Detect which cell encompasses the target text, then output its [X, Y] center coordinate. 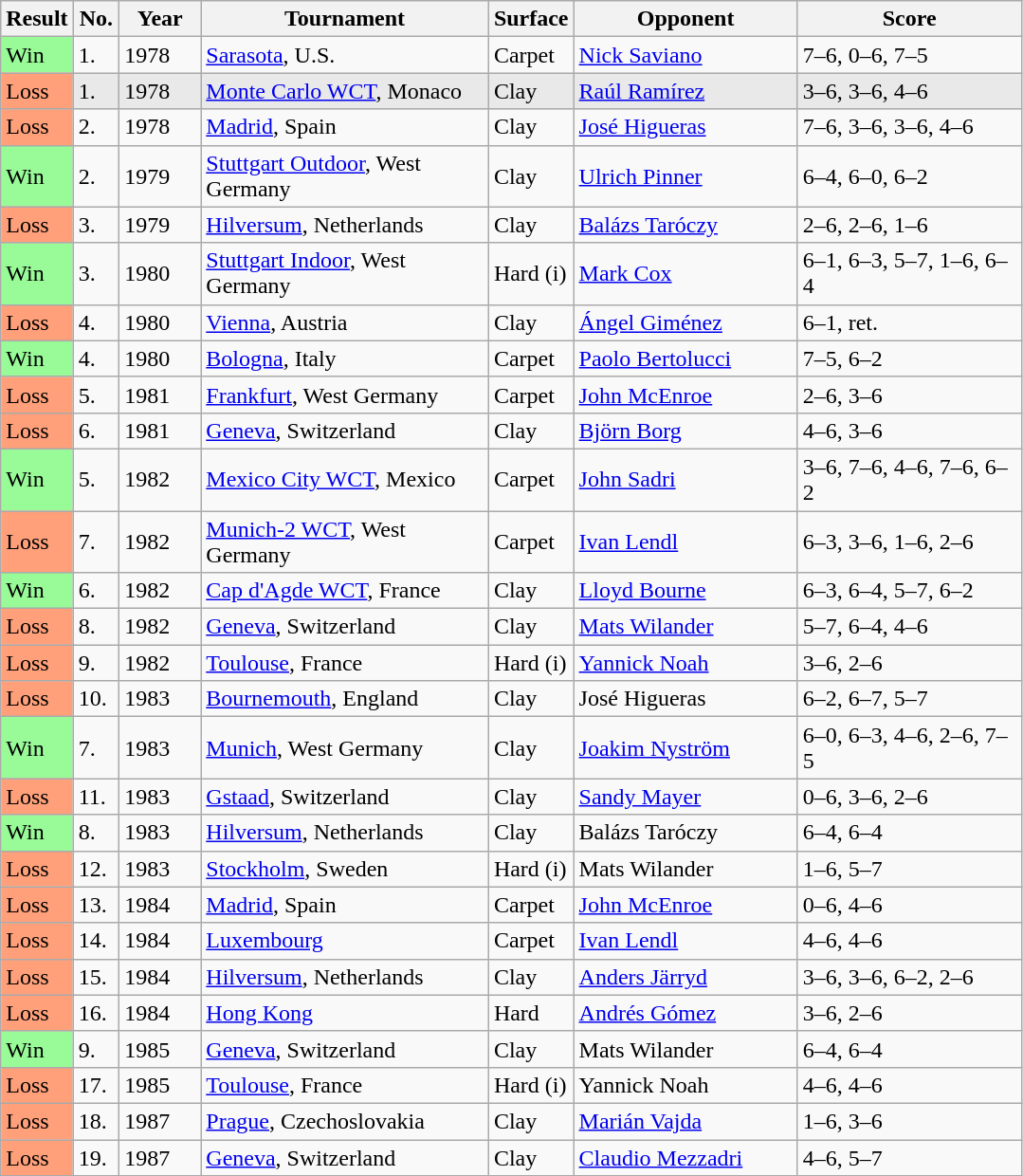
No. [97, 19]
Sandy Mayer [685, 797]
6–2, 6–7, 5–7 [909, 699]
6–0, 6–3, 4–6, 2–6, 7–5 [909, 747]
Year [160, 19]
17. [97, 1085]
Mark Cox [685, 273]
14. [97, 941]
Vienna, Austria [345, 322]
Score [909, 19]
Paolo Bertolucci [685, 358]
Claudio Mezzadri [685, 1158]
Result [37, 19]
Hong Kong [345, 1013]
Lloyd Bourne [685, 591]
10. [97, 699]
Prague, Czechoslovakia [345, 1121]
Munich-2 WCT, West Germany [345, 541]
4–6, 3–6 [909, 431]
Opponent [685, 19]
Sarasota, U.S. [345, 55]
Mexico City WCT, Mexico [345, 480]
Hard [531, 1013]
15. [97, 977]
5–7, 6–4, 4–6 [909, 627]
Munich, West Germany [345, 747]
Anders Järryd [685, 977]
Ulrich Pinner [685, 176]
Bournemouth, England [345, 699]
Nick Saviano [685, 55]
Bologna, Italy [345, 358]
7–6, 3–6, 3–6, 4–6 [909, 127]
Surface [531, 19]
Björn Borg [685, 431]
12. [97, 869]
19. [97, 1158]
18. [97, 1121]
Ángel Giménez [685, 322]
John Sadri [685, 480]
16. [97, 1013]
7–5, 6–2 [909, 358]
0–6, 4–6 [909, 905]
Marián Vajda [685, 1121]
0–6, 3–6, 2–6 [909, 797]
Stockholm, Sweden [345, 869]
1–6, 3–6 [909, 1121]
3–6, 7–6, 4–6, 7–6, 6–2 [909, 480]
4–6, 5–7 [909, 1158]
Frankfurt, West Germany [345, 395]
3–6, 3–6, 6–2, 2–6 [909, 977]
6–3, 3–6, 1–6, 2–6 [909, 541]
6–3, 6–4, 5–7, 6–2 [909, 591]
6–1, 6–3, 5–7, 1–6, 6–4 [909, 273]
6–4, 6–0, 6–2 [909, 176]
2–6, 2–6, 1–6 [909, 225]
Raúl Ramírez [685, 91]
13. [97, 905]
7–6, 0–6, 7–5 [909, 55]
3–6, 3–6, 4–6 [909, 91]
1–6, 5–7 [909, 869]
Joakim Nyström [685, 747]
Stuttgart Outdoor, West Germany [345, 176]
Tournament [345, 19]
Andrés Gómez [685, 1013]
6–1, ret. [909, 322]
Cap d'Agde WCT, France [345, 591]
11. [97, 797]
Gstaad, Switzerland [345, 797]
Luxembourg [345, 941]
Stuttgart Indoor, West Germany [345, 273]
Monte Carlo WCT, Monaco [345, 91]
2–6, 3–6 [909, 395]
